Extract the (X, Y) coordinate from the center of the cell holding the provided text.  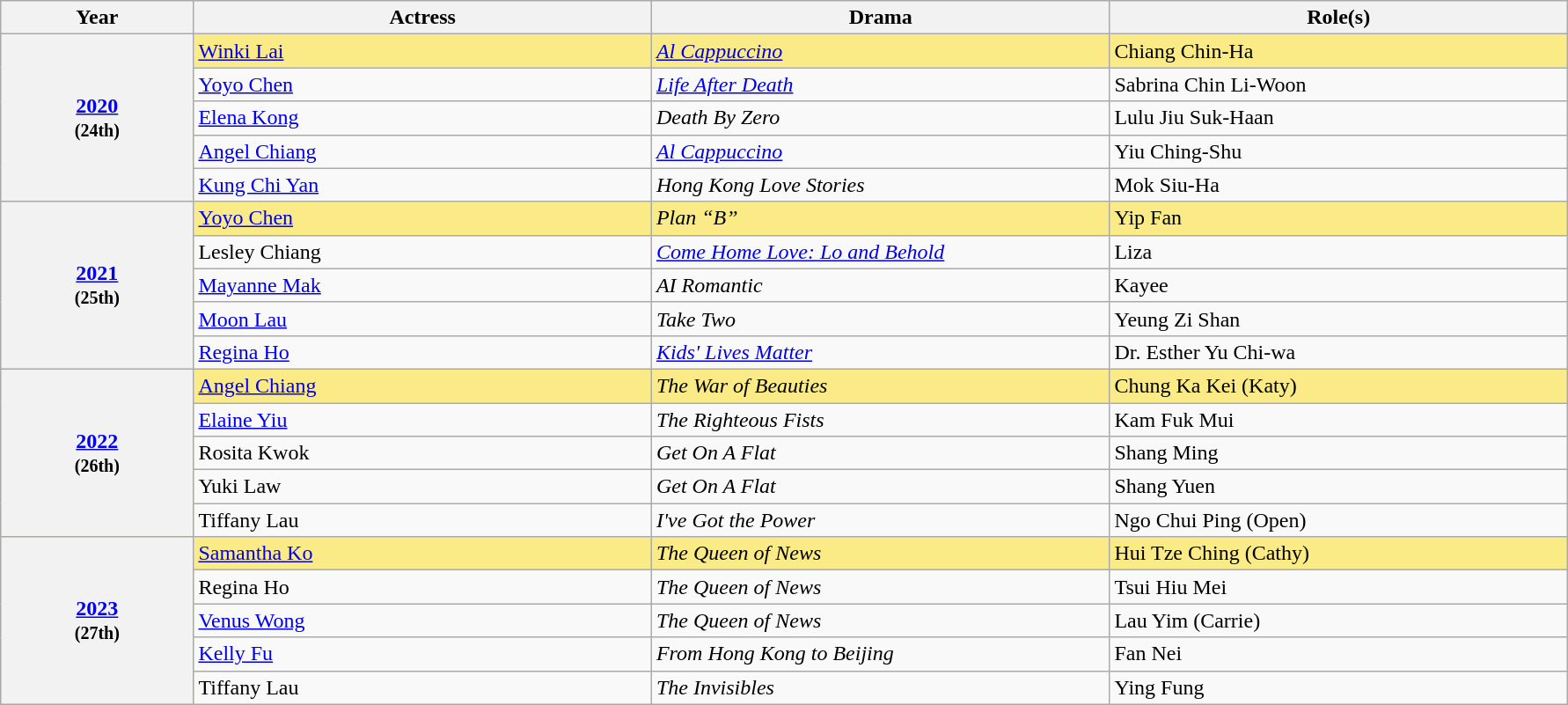
Year (97, 18)
Tsui Hiu Mei (1339, 587)
2020(24th) (97, 118)
Lau Yim (Carrie) (1339, 621)
Hong Kong Love Stories (880, 185)
Fan Nei (1339, 654)
Dr. Esther Yu Chi-wa (1339, 352)
Yiu Ching-Shu (1339, 151)
Come Home Love: Lo and Behold (880, 252)
Winki Lai (422, 51)
Hui Tze Ching (Cathy) (1339, 554)
Kam Fuk Mui (1339, 420)
Kids' Lives Matter (880, 352)
Ngo Chui Ping (Open) (1339, 520)
Shang Yuen (1339, 487)
Kelly Fu (422, 654)
Chiang Chin-Ha (1339, 51)
Kayee (1339, 285)
2023(27th) (97, 621)
Role(s) (1339, 18)
Lulu Jiu Suk-Haan (1339, 118)
Rosita Kwok (422, 453)
Plan “B” (880, 218)
Sabrina Chin Li-Woon (1339, 84)
The Invisibles (880, 687)
Lesley Chiang (422, 252)
The War of Beauties (880, 386)
Mok Siu-Ha (1339, 185)
Drama (880, 18)
Life After Death (880, 84)
Moon Lau (422, 319)
Shang Ming (1339, 453)
Mayanne Mak (422, 285)
2021(25th) (97, 285)
Liza (1339, 252)
I've Got the Power (880, 520)
Death By Zero (880, 118)
Ying Fung (1339, 687)
Yeung Zi Shan (1339, 319)
Samantha Ko (422, 554)
AI Romantic (880, 285)
The Righteous Fists (880, 420)
Venus Wong (422, 621)
Chung Ka Kei (Katy) (1339, 386)
Elaine Yiu (422, 420)
From Hong Kong to Beijing (880, 654)
Yip Fan (1339, 218)
Yuki Law (422, 487)
Elena Kong (422, 118)
Actress (422, 18)
Kung Chi Yan (422, 185)
2022(26th) (97, 452)
Take Two (880, 319)
